Pinpoint the cell where the given text exists, returning its (X, Y) midpoint coordinate. 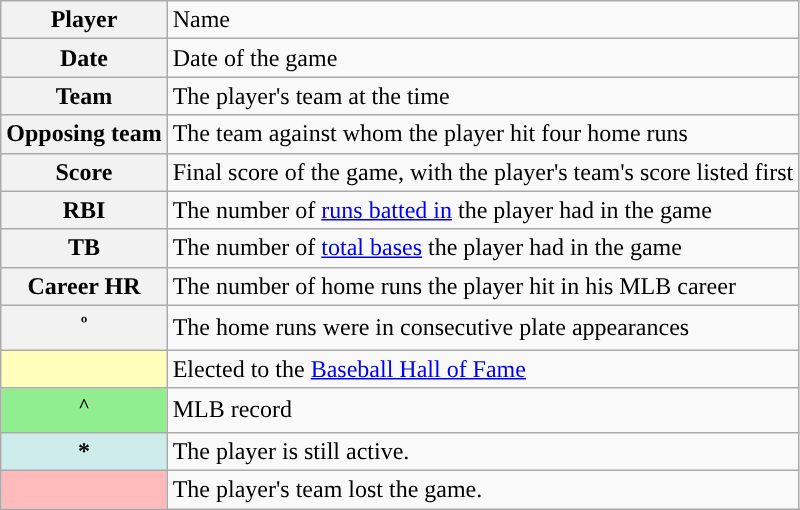
Elected to the Baseball Hall of Fame (483, 369)
Career HR (84, 286)
The number of home runs the player hit in his MLB career (483, 286)
The team against whom the player hit four home runs (483, 134)
MLB record (483, 410)
The number of runs batted in the player had in the game (483, 210)
RBI (84, 210)
Name (483, 20)
The player is still active. (483, 451)
The player's team lost the game. (483, 489)
Date of the game (483, 58)
The home runs were in consecutive plate appearances (483, 328)
Final score of the game, with the player's team's score listed first (483, 172)
The player's team at the time (483, 96)
Date (84, 58)
º (84, 328)
Team (84, 96)
Score (84, 172)
Player (84, 20)
The number of total bases the player had in the game (483, 248)
Opposing team (84, 134)
* (84, 451)
^ (84, 410)
TB (84, 248)
